Pinpoint the cell where the given text exists, returning its (x, y) midpoint coordinate. 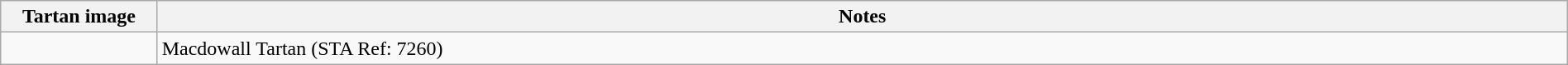
Macdowall Tartan (STA Ref: 7260) (862, 48)
Tartan image (79, 17)
Notes (862, 17)
